Return (x, y) of the center of cell containing provided text 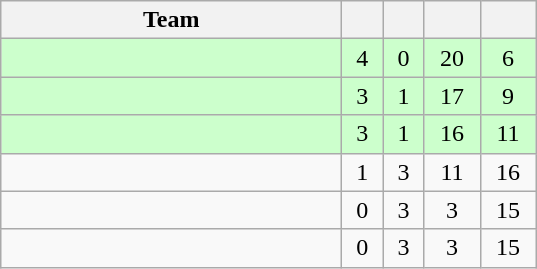
9 (508, 96)
6 (508, 58)
20 (452, 58)
4 (362, 58)
17 (452, 96)
Team (172, 20)
